Pinpoint the cell where the given text exists, returning its (x, y) midpoint coordinate. 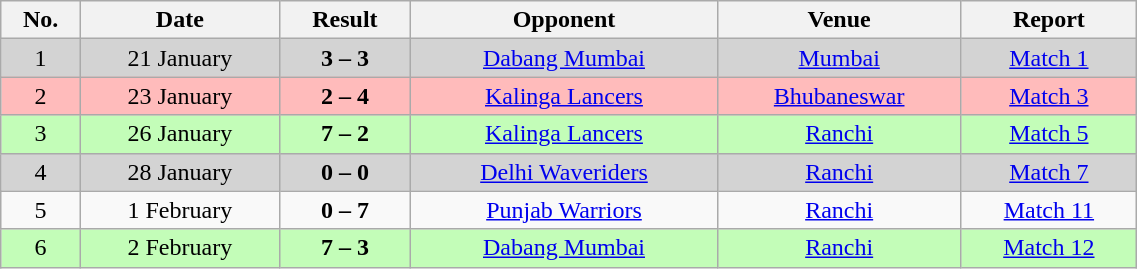
28 January (180, 172)
2 – 4 (344, 96)
Match 1 (1049, 58)
Match 12 (1049, 248)
Mumbai (838, 58)
Delhi Waveriders (564, 172)
Punjab Warriors (564, 210)
3 – 3 (344, 58)
Bhubaneswar (838, 96)
Match 5 (1049, 134)
7 – 3 (344, 248)
21 January (180, 58)
Match 11 (1049, 210)
3 (41, 134)
23 January (180, 96)
Match 3 (1049, 96)
4 (41, 172)
0 – 0 (344, 172)
26 January (180, 134)
Result (344, 20)
5 (41, 210)
Report (1049, 20)
Venue (838, 20)
6 (41, 248)
Date (180, 20)
2 (41, 96)
0 – 7 (344, 210)
Opponent (564, 20)
1 February (180, 210)
7 – 2 (344, 134)
1 (41, 58)
No. (41, 20)
Match 7 (1049, 172)
2 February (180, 248)
